Scan for the cell matching the given text and deliver its [X, Y] coordinate at center. 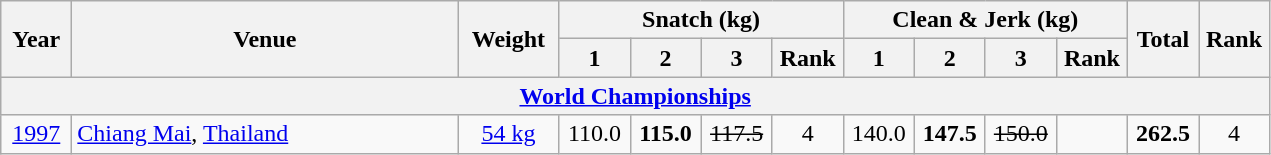
Total [1162, 39]
262.5 [1162, 134]
54 kg [508, 134]
Snatch (kg) [701, 20]
150.0 [1020, 134]
Venue [265, 39]
147.5 [950, 134]
1997 [36, 134]
Weight [508, 39]
115.0 [666, 134]
Year [36, 39]
110.0 [594, 134]
140.0 [878, 134]
117.5 [736, 134]
World Championships [636, 96]
Chiang Mai, Thailand [265, 134]
Clean & Jerk (kg) [985, 20]
